Pinpoint the cell where the given text exists, returning its [x, y] midpoint coordinate. 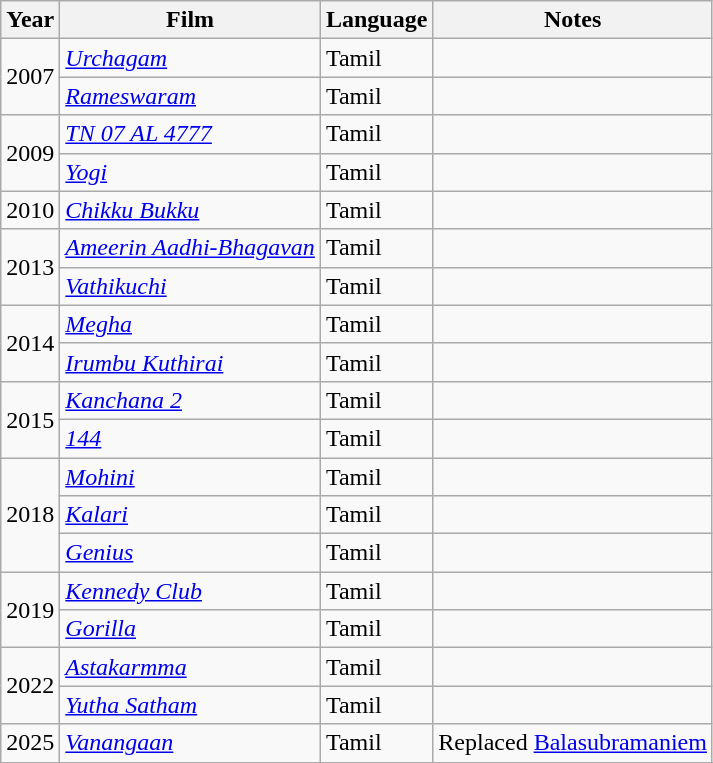
Gorilla [190, 629]
2009 [30, 153]
Mohini [190, 477]
Rameswaram [190, 96]
Replaced Balasubramaniem [573, 743]
2025 [30, 743]
Year [30, 20]
Kanchana 2 [190, 400]
Irumbu Kuthirai [190, 362]
Urchagam [190, 58]
Language [376, 20]
2013 [30, 267]
Chikku Bukku [190, 210]
Megha [190, 324]
144 [190, 438]
2022 [30, 686]
2018 [30, 515]
Film [190, 20]
Kennedy Club [190, 591]
Notes [573, 20]
2019 [30, 610]
TN 07 AL 4777 [190, 134]
Yogi [190, 172]
2010 [30, 210]
Ameerin Aadhi-Bhagavan [190, 248]
Yutha Satham [190, 705]
Kalari [190, 515]
2007 [30, 77]
Astakarmma [190, 667]
Genius [190, 553]
Vanangaan [190, 743]
2015 [30, 419]
Vathikuchi [190, 286]
2014 [30, 343]
